Locate the cell with the specified text and output its (x, y) center coordinate. 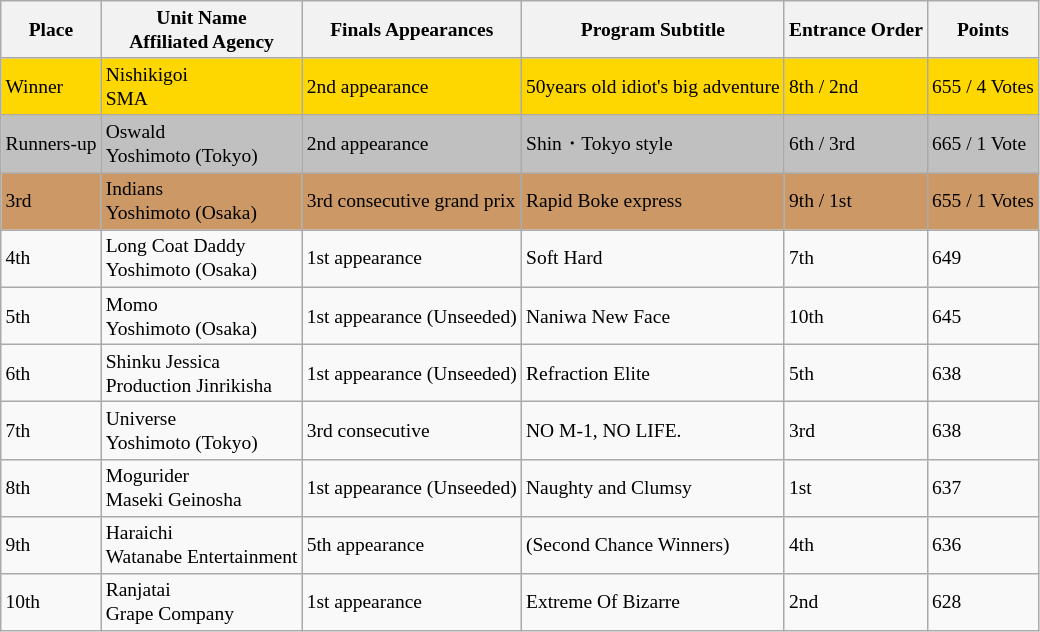
5th appearance (412, 544)
MomoYoshimoto (Osaka) (202, 316)
636 (982, 544)
OswaldYoshimoto (Tokyo) (202, 144)
RanjataiGrape Company (202, 602)
Soft Hard (652, 258)
Unit NameAffiliated Agency (202, 30)
NO M-1, NO LIFE. (652, 430)
Rapid Boke express (652, 202)
6th / 3rd (856, 144)
3rd consecutive grand prix (412, 202)
Extreme Of Bizarre (652, 602)
Refraction Elite (652, 372)
2nd (856, 602)
HaraichiWatanabe Entertainment (202, 544)
Long Coat DaddyYoshimoto (Osaka) (202, 258)
1st (856, 488)
649 (982, 258)
50years old idiot's big adventure (652, 86)
UniverseYoshimoto (Tokyo) (202, 430)
8th / 2nd (856, 86)
3rd consecutive (412, 430)
Shin・Tokyo style (652, 144)
645 (982, 316)
IndiansYoshimoto (Osaka) (202, 202)
628 (982, 602)
Naniwa New Face (652, 316)
MoguriderMaseki Geinosha (202, 488)
655 / 1 Votes (982, 202)
Naughty and Clumsy (652, 488)
NishikigoiSMA (202, 86)
Program Subtitle (652, 30)
Shinku JessicaProduction Jinrikisha (202, 372)
9th / 1st (856, 202)
665 / 1 Vote (982, 144)
6th (51, 372)
Runners-up (51, 144)
637 (982, 488)
Finals Appearances (412, 30)
655 / 4 Votes (982, 86)
Points (982, 30)
8th (51, 488)
(Second Chance Winners) (652, 544)
Place (51, 30)
Winner (51, 86)
9th (51, 544)
Entrance Order (856, 30)
